From the cell containing the given text, extract its center point as [X, Y] coordinate. 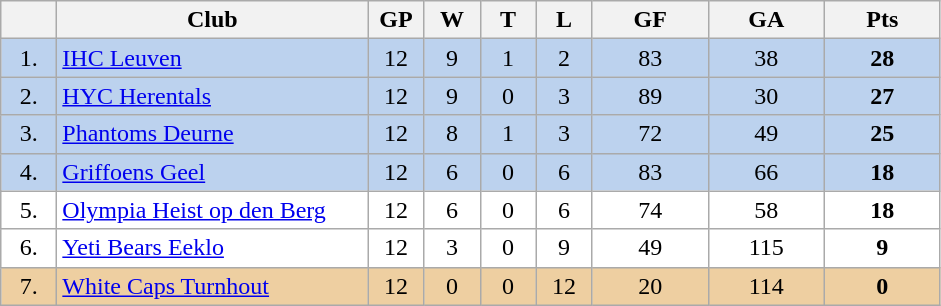
IHC Leuven [212, 58]
T [508, 20]
5. [29, 210]
7. [29, 286]
Pts [882, 20]
25 [882, 134]
GA [766, 20]
114 [766, 286]
8 [452, 134]
W [452, 20]
58 [766, 210]
115 [766, 248]
27 [882, 96]
89 [650, 96]
L [564, 20]
2. [29, 96]
Griffoens Geel [212, 172]
4. [29, 172]
20 [650, 286]
2 [564, 58]
Olympia Heist op den Berg [212, 210]
3. [29, 134]
Yeti Bears Eeklo [212, 248]
HYC Herentals [212, 96]
72 [650, 134]
Phantoms Deurne [212, 134]
GF [650, 20]
66 [766, 172]
GP [396, 20]
30 [766, 96]
6. [29, 248]
Club [212, 20]
28 [882, 58]
38 [766, 58]
1. [29, 58]
74 [650, 210]
White Caps Turnhout [212, 286]
